Return the (X, Y) coordinate for the center point of the cell that contains the specified text.  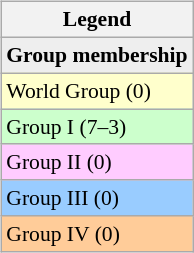
Group III (0) (96, 198)
Group I (7–3) (96, 127)
Group membership (96, 55)
World Group (0) (96, 91)
Group II (0) (96, 162)
Group IV (0) (96, 234)
Legend (96, 20)
